Provide the [X, Y] coordinate of the cell's center where the given text is located.  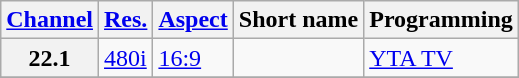
Res. [126, 20]
Short name [298, 20]
Aspect [193, 20]
YTA TV [442, 58]
Programming [442, 20]
Channel [50, 20]
22.1 [50, 58]
16:9 [193, 58]
480i [126, 58]
